Provide the (X, Y) coordinate of the cell's center where the given text is located.  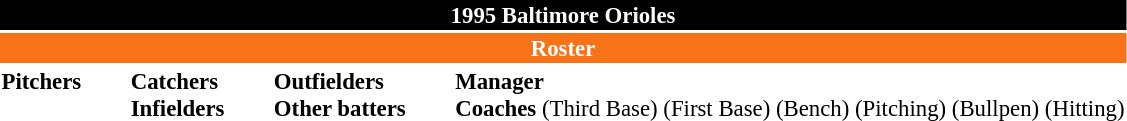
1995 Baltimore Orioles (563, 15)
Roster (563, 48)
